Scan for the cell matching the given text and deliver its [x, y] coordinate at center. 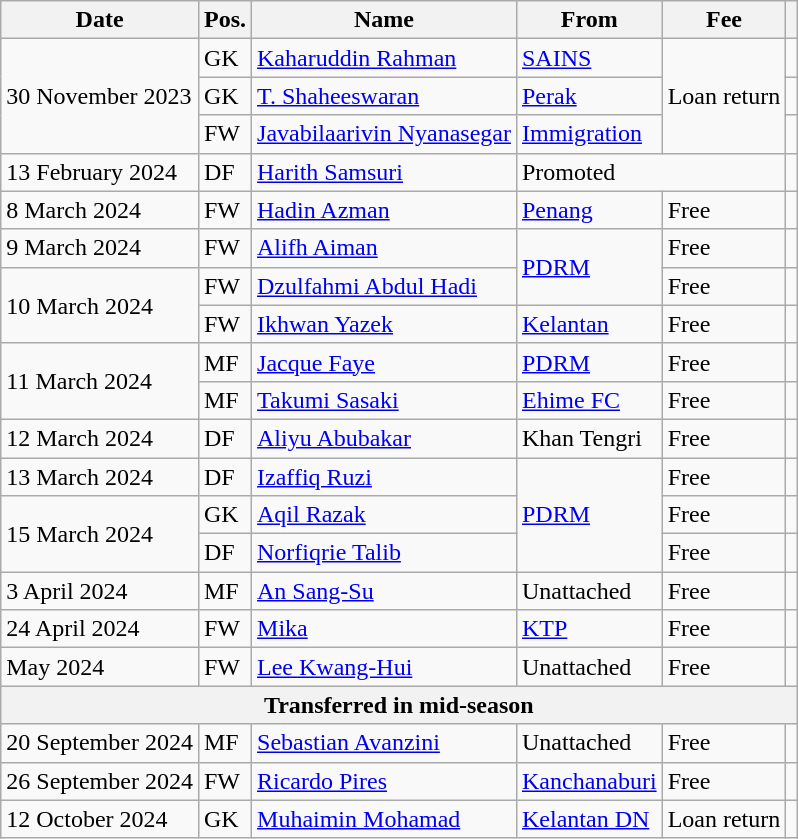
Aliyu Abubakar [384, 438]
Pos. [224, 20]
8 March 2024 [100, 210]
24 April 2024 [100, 629]
Dzulfahmi Abdul Hadi [384, 286]
Ricardo Pires [384, 781]
Khan Tengri [589, 438]
26 September 2024 [100, 781]
Takumi Sasaki [384, 400]
9 March 2024 [100, 248]
30 November 2023 [100, 96]
13 February 2024 [100, 172]
Alifh Aiman [384, 248]
10 March 2024 [100, 305]
Fee [724, 20]
Penang [589, 210]
Immigration [589, 134]
11 March 2024 [100, 381]
12 October 2024 [100, 819]
SAINS [589, 58]
Kanchanaburi [589, 781]
Lee Kwang-Hui [384, 667]
Kelantan DN [589, 819]
Norfiqrie Talib [384, 553]
Mika [384, 629]
13 March 2024 [100, 477]
Hadin Azman [384, 210]
Muhaimin Mohamad [384, 819]
KTP [589, 629]
Ehime FC [589, 400]
Javabilaarivin Nyanasegar [384, 134]
Date [100, 20]
Transferred in mid-season [399, 705]
12 March 2024 [100, 438]
Name [384, 20]
From [589, 20]
May 2024 [100, 667]
Perak [589, 96]
An Sang-Su [384, 591]
Izaffiq Ruzi [384, 477]
Jacque Faye [384, 362]
Aqil Razak [384, 515]
Kaharuddin Rahman [384, 58]
T. Shaheeswaran [384, 96]
Sebastian Avanzini [384, 743]
Ikhwan Yazek [384, 324]
3 April 2024 [100, 591]
Kelantan [589, 324]
20 September 2024 [100, 743]
Harith Samsuri [384, 172]
15 March 2024 [100, 534]
Promoted [650, 172]
